Provide the [X, Y] coordinate of the cell's center where the given text is located.  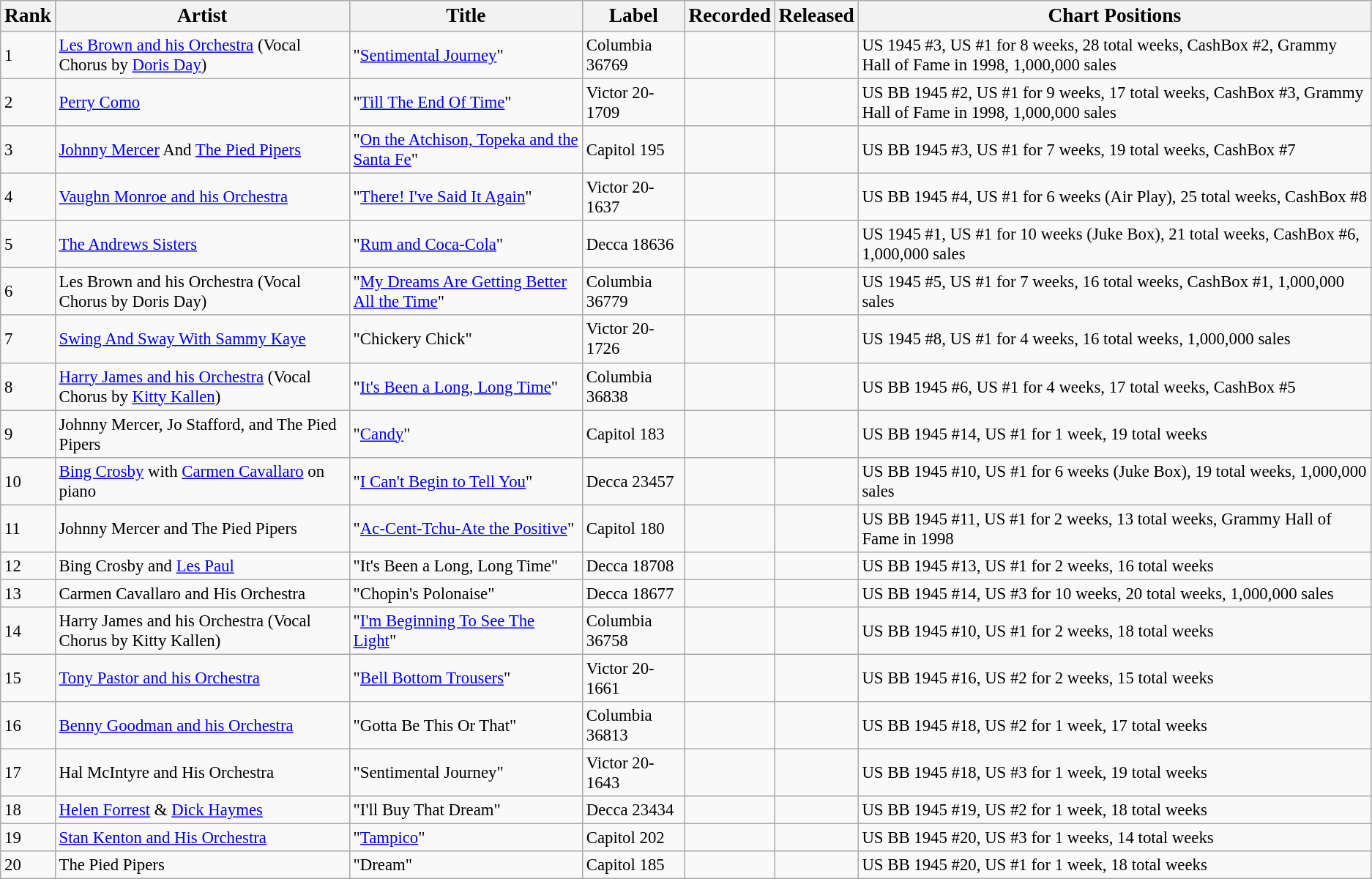
"Dream" [466, 865]
Johnny Mercer, Jo Stafford, and The Pied Pipers [202, 434]
"Bell Bottom Trousers" [466, 678]
US BB 1945 #18, US #3 for 1 week, 19 total weeks [1114, 774]
Perry Como [202, 103]
US BB 1945 #11, US #1 for 2 weeks, 13 total weeks, Grammy Hall of Fame in 1998 [1114, 529]
4 [28, 198]
Victor 20-1726 [633, 340]
US BB 1945 #18, US #2 for 1 week, 17 total weeks [1114, 725]
US BB 1945 #2, US #1 for 9 weeks, 17 total weeks, CashBox #3, Grammy Hall of Fame in 1998, 1,000,000 sales [1114, 103]
Decca 23434 [633, 810]
US BB 1945 #20, US #3 for 1 weeks, 14 total weeks [1114, 838]
US 1945 #5, US #1 for 7 weeks, 16 total weeks, CashBox #1, 1,000,000 sales [1114, 292]
US BB 1945 #10, US #1 for 6 weeks (Juke Box), 19 total weeks, 1,000,000 sales [1114, 481]
US BB 1945 #10, US #1 for 2 weeks, 18 total weeks [1114, 631]
Carmen Cavallaro and His Orchestra [202, 593]
"Rum and Coca-Cola" [466, 245]
Columbia 36838 [633, 387]
US BB 1945 #19, US #2 for 1 week, 18 total weeks [1114, 810]
3 [28, 149]
"Ac-Cent-Tchu-Ate the Positive" [466, 529]
US BB 1945 #4, US #1 for 6 weeks (Air Play), 25 total weeks, CashBox #8 [1114, 198]
17 [28, 774]
"Tampico" [466, 838]
7 [28, 340]
Swing And Sway With Sammy Kaye [202, 340]
US BB 1945 #20, US #1 for 1 week, 18 total weeks [1114, 865]
Chart Positions [1114, 16]
Helen Forrest & Dick Haymes [202, 810]
Victor 20-1643 [633, 774]
US 1945 #3, US #1 for 8 weeks, 28 total weeks, CashBox #2, Grammy Hall of Fame in 1998, 1,000,000 sales [1114, 56]
Title [466, 16]
16 [28, 725]
18 [28, 810]
"Chopin's Polonaise" [466, 593]
"My Dreams Are Getting Better All the Time" [466, 292]
Capitol 183 [633, 434]
US 1945 #8, US #1 for 4 weeks, 16 total weeks, 1,000,000 sales [1114, 340]
2 [28, 103]
"I'm Beginning To See The Light" [466, 631]
Recorded [729, 16]
1 [28, 56]
US BB 1945 #6, US #1 for 4 weeks, 17 total weeks, CashBox #5 [1114, 387]
Johnny Mercer And The Pied Pipers [202, 149]
Columbia 36758 [633, 631]
Capitol 185 [633, 865]
Decca 18677 [633, 593]
US BB 1945 #13, US #1 for 2 weeks, 16 total weeks [1114, 566]
15 [28, 678]
The Andrews Sisters [202, 245]
Artist [202, 16]
10 [28, 481]
Benny Goodman and his Orchestra [202, 725]
Capitol 195 [633, 149]
Bing Crosby and Les Paul [202, 566]
"I Can't Begin to Tell You" [466, 481]
5 [28, 245]
Capitol 180 [633, 529]
Decca 23457 [633, 481]
The Pied Pipers [202, 865]
8 [28, 387]
Decca 18708 [633, 566]
19 [28, 838]
20 [28, 865]
Columbia 36779 [633, 292]
13 [28, 593]
"I'll Buy That Dream" [466, 810]
"Till The End Of Time" [466, 103]
Stan Kenton and His Orchestra [202, 838]
Capitol 202 [633, 838]
9 [28, 434]
"Chickery Chick" [466, 340]
"Candy" [466, 434]
Rank [28, 16]
Vaughn Monroe and his Orchestra [202, 198]
Columbia 36769 [633, 56]
Bing Crosby with Carmen Cavallaro on piano [202, 481]
12 [28, 566]
US BB 1945 #14, US #3 for 10 weeks, 20 total weeks, 1,000,000 sales [1114, 593]
"Gotta Be This Or That" [466, 725]
US BB 1945 #16, US #2 for 2 weeks, 15 total weeks [1114, 678]
US BB 1945 #14, US #1 for 1 week, 19 total weeks [1114, 434]
Released [816, 16]
14 [28, 631]
Tony Pastor and his Orchestra [202, 678]
11 [28, 529]
Hal McIntyre and His Orchestra [202, 774]
US BB 1945 #3, US #1 for 7 weeks, 19 total weeks, CashBox #7 [1114, 149]
US 1945 #1, US #1 for 10 weeks (Juke Box), 21 total weeks, CashBox #6, 1,000,000 sales [1114, 245]
Columbia 36813 [633, 725]
Victor 20-1709 [633, 103]
Victor 20-1661 [633, 678]
6 [28, 292]
Johnny Mercer and The Pied Pipers [202, 529]
"On the Atchison, Topeka and the Santa Fe" [466, 149]
"There! I've Said It Again" [466, 198]
Decca 18636 [633, 245]
Victor 20-1637 [633, 198]
Label [633, 16]
